Scan for the cell matching the given text and deliver its [X, Y] coordinate at center. 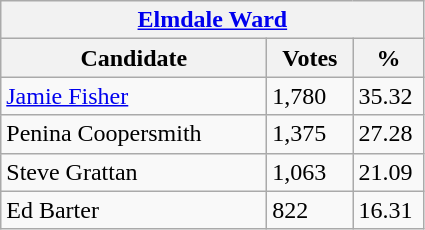
822 [310, 210]
1,375 [310, 134]
35.32 [388, 96]
1,780 [310, 96]
Penina Coopersmith [134, 134]
1,063 [310, 172]
Elmdale Ward [212, 20]
16.31 [388, 210]
Candidate [134, 58]
Jamie Fisher [134, 96]
21.09 [388, 172]
Ed Barter [134, 210]
% [388, 58]
Steve Grattan [134, 172]
27.28 [388, 134]
Votes [310, 58]
